Provide the (x, y) coordinate of the cell's center where the given text is located.  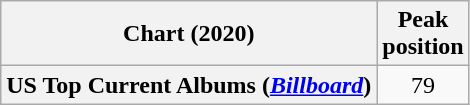
79 (423, 85)
Peakposition (423, 34)
Chart (2020) (189, 34)
US Top Current Albums (Billboard) (189, 85)
